Pinpoint the cell where the given text exists, returning its [x, y] midpoint coordinate. 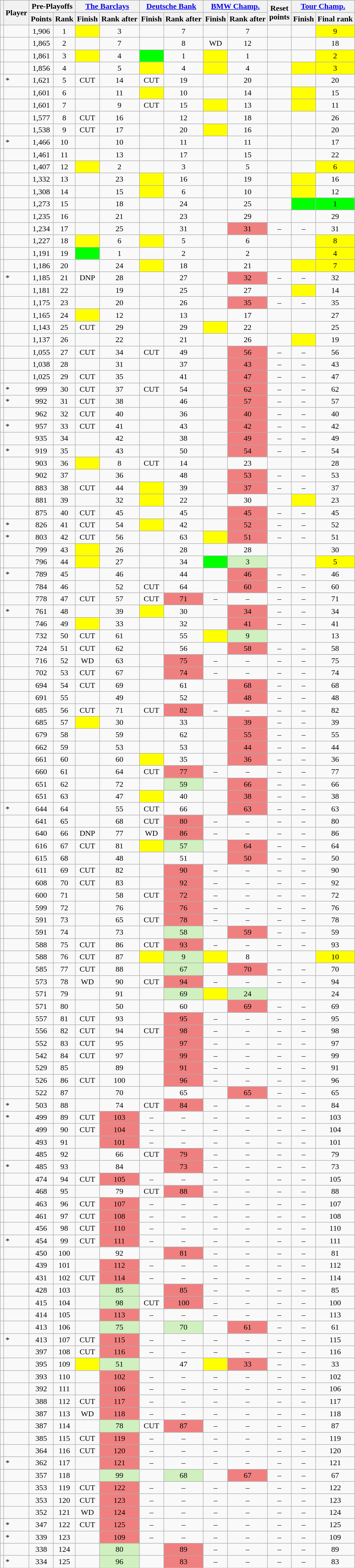
339 [42, 1537]
600 [42, 895]
644 [42, 809]
431 [42, 1278]
789 [42, 574]
397 [42, 1352]
1,621 [42, 80]
395 [42, 1364]
1,191 [42, 253]
641 [42, 821]
1,906 [42, 31]
Deutsche Bank [171, 6]
702 [42, 673]
881 [42, 500]
Player [17, 13]
585 [42, 969]
1,466 [42, 142]
392 [42, 1389]
1,273 [42, 204]
1,025 [42, 377]
428 [42, 1290]
450 [42, 1253]
599 [42, 907]
357 [42, 1475]
393 [42, 1377]
992 [42, 401]
1,538 [42, 130]
Rank [64, 19]
799 [42, 550]
385 [42, 1438]
1,332 [42, 179]
Final rank [335, 19]
746 [42, 624]
1,175 [42, 303]
526 [42, 1080]
338 [42, 1550]
999 [42, 389]
Resetpoints [279, 13]
803 [42, 537]
542 [42, 1056]
1,856 [42, 68]
732 [42, 636]
454 [42, 1241]
1,186 [42, 266]
556 [42, 1031]
Pre-Playoffs [52, 6]
439 [42, 1265]
660 [42, 772]
903 [42, 463]
364 [42, 1451]
962 [42, 414]
468 [42, 1191]
1,577 [42, 117]
334 [42, 1562]
1,143 [42, 327]
1,038 [42, 365]
662 [42, 747]
1,865 [42, 43]
761 [42, 611]
615 [42, 858]
456 [42, 1228]
957 [42, 426]
Tour Champ. [323, 6]
573 [42, 982]
1,137 [42, 340]
778 [42, 599]
679 [42, 735]
1,407 [42, 167]
The Barclays [107, 6]
BMW Champ. [236, 6]
883 [42, 488]
362 [42, 1463]
616 [42, 846]
691 [42, 698]
661 [42, 760]
1,234 [42, 229]
902 [42, 475]
474 [42, 1179]
414 [42, 1315]
552 [42, 1043]
347 [42, 1525]
694 [42, 685]
1,861 [42, 56]
1,165 [42, 315]
1,461 [42, 155]
919 [42, 451]
935 [42, 438]
640 [42, 833]
503 [42, 1105]
826 [42, 525]
463 [42, 1204]
493 [42, 1142]
522 [42, 1093]
1,235 [42, 216]
Points [42, 19]
611 [42, 870]
784 [42, 587]
724 [42, 648]
388 [42, 1401]
529 [42, 1068]
557 [42, 1019]
608 [42, 883]
1,227 [42, 241]
1,308 [42, 192]
796 [42, 562]
1,055 [42, 352]
1,181 [42, 290]
461 [42, 1216]
1,185 [42, 278]
352 [42, 1512]
415 [42, 1302]
716 [42, 661]
875 [42, 512]
